Scan for the cell matching the given text and deliver its (X, Y) coordinate at center. 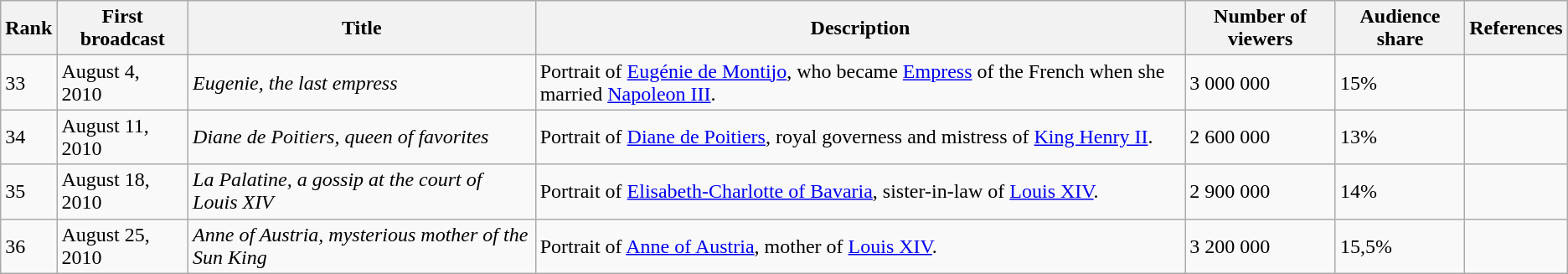
Portrait of Anne of Austria, mother of Louis XIV. (860, 246)
Title (362, 28)
August 11, 2010 (122, 137)
August 4, 2010 (122, 82)
15% (1400, 82)
13% (1400, 137)
Description (860, 28)
Number of viewers (1261, 28)
33 (28, 82)
Eugenie, the last empress (362, 82)
La Palatine, a gossip at the court of Louis XIV (362, 191)
August 25, 2010 (122, 246)
34 (28, 137)
August 18, 2010 (122, 191)
Diane de Poitiers, queen of favorites (362, 137)
Audience share (1400, 28)
Portrait of Eugénie de Montijo, who became Empress of the French when she married Napoleon III. (860, 82)
References (1516, 28)
2 900 000 (1261, 191)
2 600 000 (1261, 137)
Rank (28, 28)
Anne of Austria, mysterious mother of the Sun King (362, 246)
First broadcast (122, 28)
15,5% (1400, 246)
35 (28, 191)
36 (28, 246)
Portrait of Elisabeth-Charlotte of Bavaria, sister-in-law of Louis XIV. (860, 191)
14% (1400, 191)
3 000 000 (1261, 82)
3 200 000 (1261, 246)
Portrait of Diane de Poitiers, royal governess and mistress of King Henry II. (860, 137)
